Locate the cell with the specified text and output its [x, y] center coordinate. 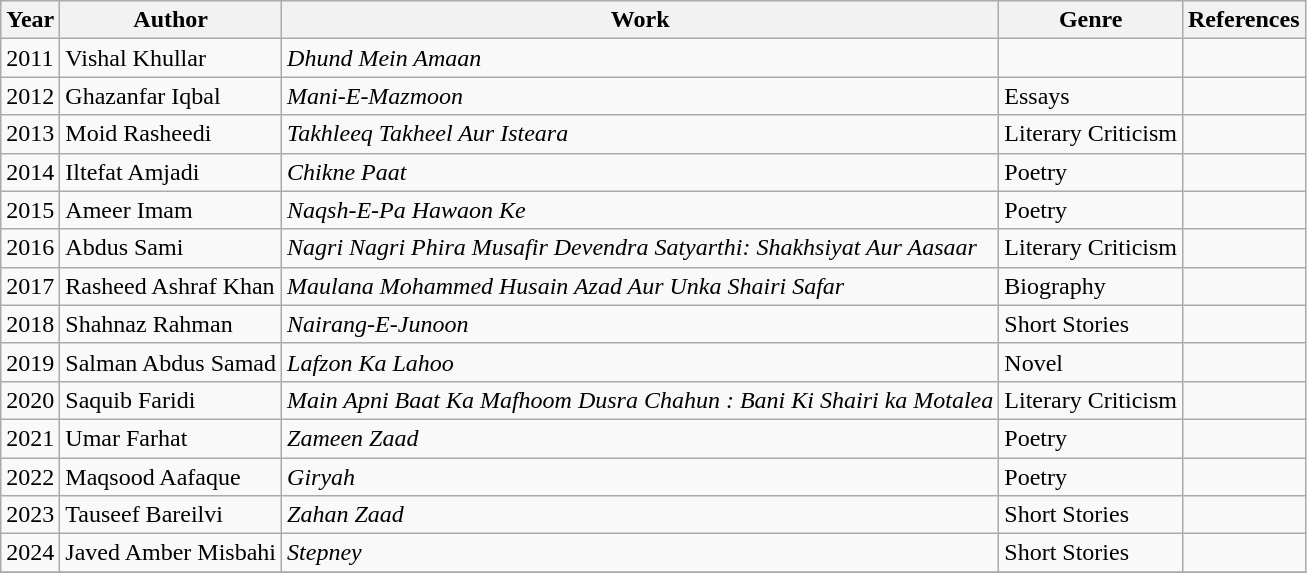
2021 [30, 438]
Ghazanfar Iqbal [171, 96]
Moid Rasheedi [171, 134]
2015 [30, 210]
Essays [1091, 96]
Abdus Sami [171, 248]
Zameen Zaad [640, 438]
Salman Abdus Samad [171, 362]
Ameer Imam [171, 210]
2024 [30, 553]
2017 [30, 286]
Genre [1091, 20]
2020 [30, 400]
Umar Farhat [171, 438]
2012 [30, 96]
Main Apni Baat Ka Mafhoom Dusra Chahun : Bani Ki Shairi ka Motalea [640, 400]
Shahnaz Rahman [171, 324]
2019 [30, 362]
Tauseef Bareilvi [171, 515]
Nagri Nagri Phira Musafir Devendra Satyarthi: Shakhsiyat Aur Aasaar [640, 248]
Mani-E-Mazmoon [640, 96]
Author [171, 20]
2022 [30, 477]
Giryah [640, 477]
Work [640, 20]
2023 [30, 515]
Rasheed Ashraf Khan [171, 286]
Zahan Zaad [640, 515]
2018 [30, 324]
Vishal Khullar [171, 58]
Saquib Faridi [171, 400]
2016 [30, 248]
Lafzon Ka Lahoo [640, 362]
Maulana Mohammed Husain Azad Aur Unka Shairi Safar [640, 286]
Dhund Mein Amaan [640, 58]
Year [30, 20]
Novel [1091, 362]
2011 [30, 58]
Iltefat Amjadi [171, 172]
Nairang-E-Junoon [640, 324]
Stepney [640, 553]
Takhleeq Takheel Aur Isteara [640, 134]
References [1244, 20]
Javed Amber Misbahi [171, 553]
2013 [30, 134]
Chikne Paat [640, 172]
Naqsh-E-Pa Hawaon Ke [640, 210]
Maqsood Aafaque [171, 477]
Biography [1091, 286]
2014 [30, 172]
